For the text-containing cell, return its midpoint in (x, y) coordinate format. 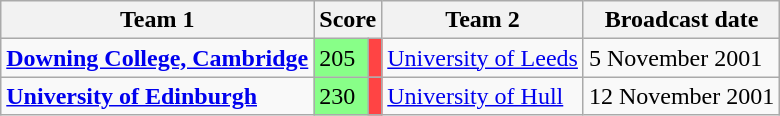
Broadcast date (681, 20)
Downing College, Cambridge (158, 58)
12 November 2001 (681, 96)
5 November 2001 (681, 58)
University of Hull (483, 96)
University of Leeds (483, 58)
Score (348, 20)
Team 2 (483, 20)
205 (342, 58)
Team 1 (158, 20)
University of Edinburgh (158, 96)
230 (342, 96)
